Return the [X, Y] coordinate for the center point of the cell that contains the specified text.  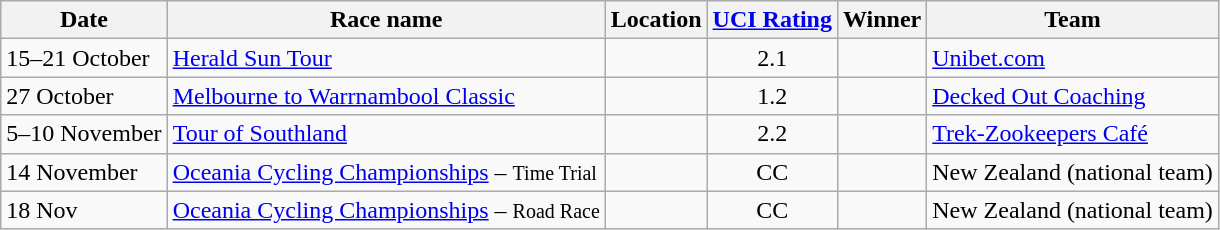
Oceania Cycling Championships – Road Race [386, 210]
Oceania Cycling Championships – Time Trial [386, 172]
Unibet.com [1073, 58]
Tour of Southland [386, 134]
2.1 [772, 58]
Melbourne to Warrnambool Classic [386, 96]
Race name [386, 20]
Winner [882, 20]
Herald Sun Tour [386, 58]
15–21 October [84, 58]
Decked Out Coaching [1073, 96]
5–10 November [84, 134]
Trek-Zookeepers Café [1073, 134]
27 October [84, 96]
Location [656, 20]
1.2 [772, 96]
14 November [84, 172]
Team [1073, 20]
2.2 [772, 134]
18 Nov [84, 210]
UCI Rating [772, 20]
Date [84, 20]
